Extract the [x, y] coordinate from the center of the cell holding the provided text.  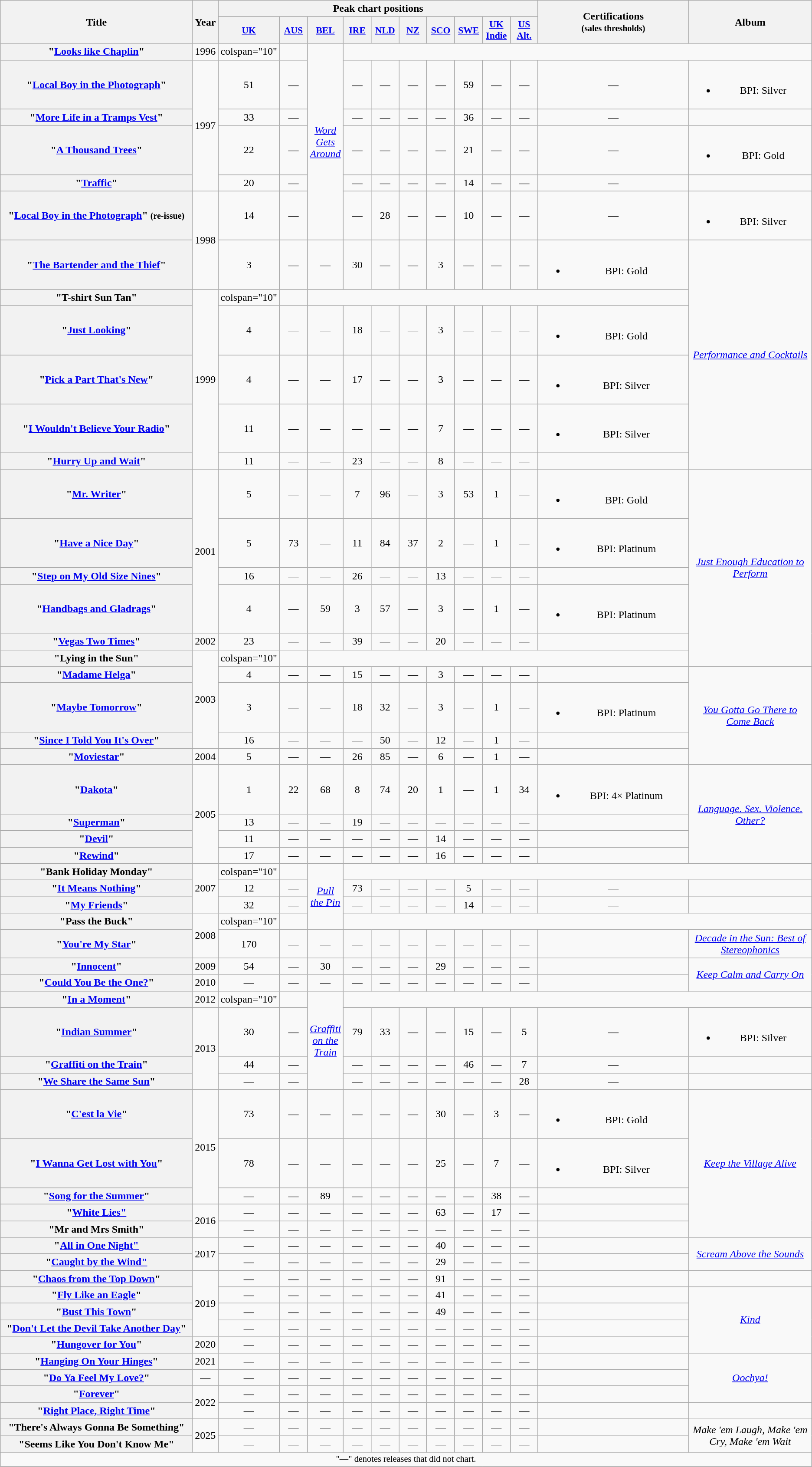
2001 [206, 551]
"A Thousand Trees" [96, 150]
"Step on My Old Size Nines" [96, 576]
"All in One Night" [96, 1246]
2007 [206, 888]
Keep Calm and Carry On [750, 974]
"Rewind" [96, 855]
"Forever" [96, 1394]
53 [468, 494]
2003 [206, 699]
"Pick a Part That's New" [96, 379]
Kind [750, 1320]
57 [385, 609]
19 [357, 822]
"Since I Told You It's Over" [96, 740]
84 [385, 543]
"Superman" [96, 822]
"Handbags and Gladrags" [96, 609]
34 [524, 789]
"The Bartender and the Thief" [96, 265]
79 [357, 1032]
"Mr. Writer" [96, 494]
Peak chart positions [378, 9]
96 [385, 494]
6 [441, 757]
38 [496, 1196]
"White Lies" [96, 1212]
2012 [206, 999]
NZ [413, 30]
"Seems Like You Don't Know Me" [96, 1444]
2004 [206, 757]
49 [441, 1312]
89 [325, 1196]
2021 [206, 1361]
"I Wouldn't Believe Your Radio" [96, 429]
2015 [206, 1147]
1998 [206, 240]
"Mr and Mrs Smith" [96, 1229]
"Innocent" [96, 966]
US Alt. [524, 30]
44 [249, 1065]
"You're My Star" [96, 944]
2013 [206, 1049]
"Don't Let the Devil Take Another Day" [96, 1328]
Scream Above the Sounds [750, 1254]
Decade in the Sun: Best of Stereophonics [750, 944]
"Dakota" [96, 789]
"T-shirt Sun Tan" [96, 297]
"C'est la Vie" [96, 1114]
2022 [206, 1402]
"More Life in a Tramps Vest" [96, 117]
25 [441, 1163]
Title [96, 22]
63 [441, 1212]
"Bank Holiday Monday" [96, 872]
"Hurry Up and Wait" [96, 461]
"Maybe Tomorrow" [96, 707]
"Bust This Town" [96, 1312]
Year [206, 22]
NLD [385, 30]
2002 [206, 641]
"Lying in the Sun" [96, 658]
"Moviestar" [96, 757]
2010 [206, 983]
"Hanging On Your Hinges" [96, 1361]
"Vegas Two Times" [96, 641]
1997 [206, 125]
BEL [325, 30]
You Gotta Go There to Come Back [750, 715]
Keep the Village Alive [750, 1163]
2019 [206, 1303]
2005 [206, 814]
1999 [206, 379]
Language. Sex. Violence. Other? [750, 814]
170 [249, 944]
Oochya! [750, 1378]
"Chaos from the Top Down" [96, 1279]
"Madame Helga" [96, 674]
54 [249, 966]
46 [468, 1065]
UK [249, 30]
"Looks like Chaplin" [96, 52]
Graffiti on the Train [325, 1040]
2017 [206, 1254]
Just Enough Education to Perform [750, 568]
21 [468, 150]
2 [441, 543]
1996 [206, 52]
2008 [206, 936]
2009 [206, 966]
40 [441, 1246]
IRE [357, 30]
Performance and Cocktails [750, 355]
Pull the Pin [325, 897]
"Traffic" [96, 183]
"Graffiti on the Train" [96, 1065]
"I Wanna Get Lost with You" [96, 1163]
"Devil" [96, 839]
10 [468, 215]
UK Indie [496, 30]
"Local Boy in the Photograph" (re-issue) [96, 215]
78 [249, 1163]
2025 [206, 1435]
39 [357, 641]
SCO [441, 30]
BPI: 4× Platinum [613, 789]
"Right Place, Right Time" [96, 1411]
74 [385, 789]
SWE [468, 30]
2016 [206, 1220]
2020 [206, 1345]
"Could You Be the One?" [96, 983]
"Indian Summer" [96, 1032]
"Pass the Buck" [96, 921]
51 [249, 84]
91 [441, 1279]
"There's Always Gonna Be Something" [96, 1427]
"My Friends" [96, 905]
"Caught by the Wind" [96, 1262]
85 [385, 757]
"Hungover for You" [96, 1345]
"—" denotes releases that did not chart. [406, 1459]
37 [413, 543]
"We Share the Same Sun" [96, 1081]
"Do Ya Feel My Love?" [96, 1378]
41 [441, 1295]
50 [385, 740]
68 [325, 789]
"Local Boy in the Photograph" [96, 84]
36 [468, 117]
Album [750, 22]
"Song for the Summer" [96, 1196]
Certifications(sales thresholds) [613, 22]
"In a Moment" [96, 999]
Make 'em Laugh, Make 'em Cry, Make 'em Wait [750, 1435]
Word Gets Around [325, 141]
"Fly Like an Eagle" [96, 1295]
"Have a Nice Day" [96, 543]
"It Means Nothing" [96, 888]
AUS [293, 30]
"Just Looking" [96, 330]
